From the cell containing the given text, extract its center point as [X, Y] coordinate. 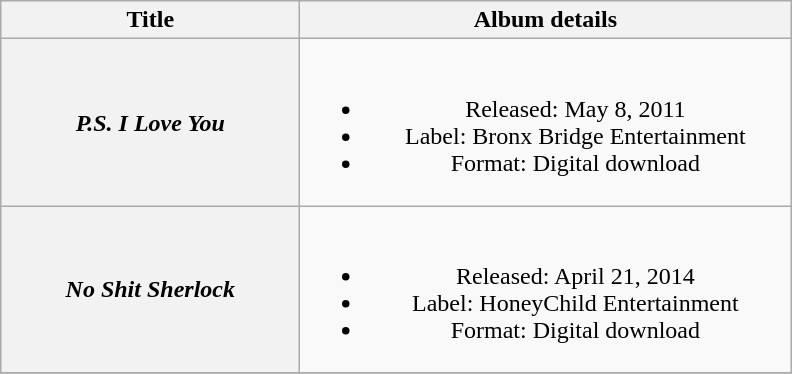
Released: April 21, 2014Label: HoneyChild EntertainmentFormat: Digital download [546, 290]
No Shit Sherlock [150, 290]
P.S. I Love You [150, 122]
Released: May 8, 2011Label: Bronx Bridge EntertainmentFormat: Digital download [546, 122]
Title [150, 20]
Album details [546, 20]
